Provide the [X, Y] coordinate of the cell's center where the given text is located.  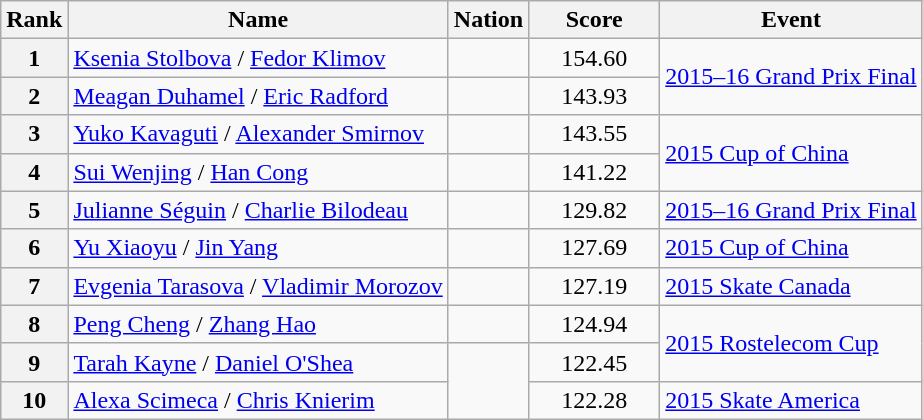
8 [34, 324]
122.45 [594, 362]
Yuko Kavaguti / Alexander Smirnov [258, 134]
9 [34, 362]
143.55 [594, 134]
122.28 [594, 400]
Event [791, 20]
2015 Rostelecom Cup [791, 343]
Julianne Séguin / Charlie Bilodeau [258, 210]
Ksenia Stolbova / Fedor Klimov [258, 58]
2015 Skate America [791, 400]
6 [34, 248]
Score [594, 20]
10 [34, 400]
Rank [34, 20]
4 [34, 172]
124.94 [594, 324]
1 [34, 58]
143.93 [594, 96]
Nation [488, 20]
Peng Cheng / Zhang Hao [258, 324]
Tarah Kayne / Daniel O'Shea [258, 362]
5 [34, 210]
Alexa Scimeca / Chris Knierim [258, 400]
Sui Wenjing / Han Cong [258, 172]
2015 Skate Canada [791, 286]
127.19 [594, 286]
2 [34, 96]
Evgenia Tarasova / Vladimir Morozov [258, 286]
Name [258, 20]
154.60 [594, 58]
7 [34, 286]
127.69 [594, 248]
Meagan Duhamel / Eric Radford [258, 96]
Yu Xiaoyu / Jin Yang [258, 248]
129.82 [594, 210]
3 [34, 134]
141.22 [594, 172]
